For the text-containing cell, return its midpoint in [x, y] coordinate format. 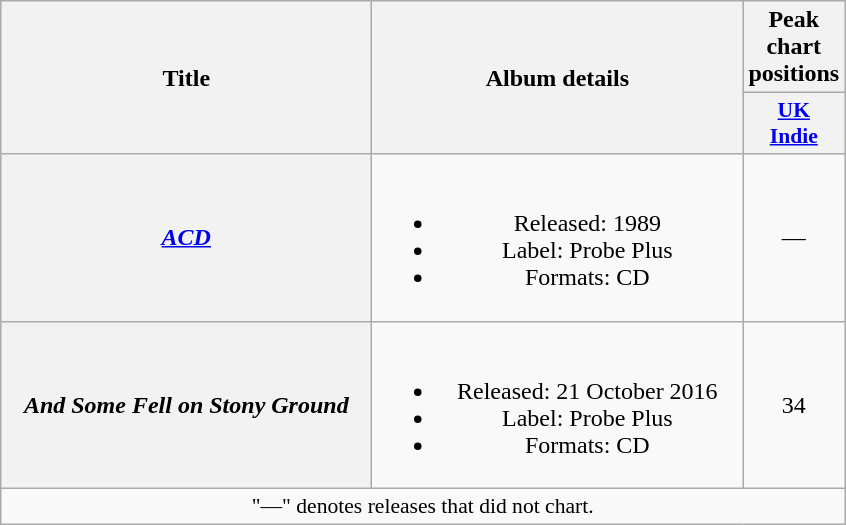
"—" denotes releases that did not chart. [423, 506]
ACD [186, 238]
34 [794, 404]
— [794, 238]
Title [186, 78]
UKIndie [794, 124]
Album details [558, 78]
Released: 21 October 2016Label: Probe PlusFormats: CD [558, 404]
Released: 1989Label: Probe PlusFormats: CD [558, 238]
Peak chart positions [794, 47]
And Some Fell on Stony Ground [186, 404]
